Return [x, y] of the center of cell containing provided text 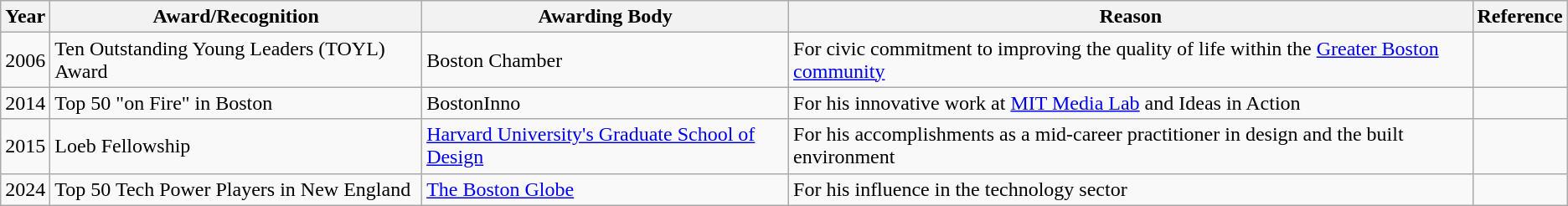
Boston Chamber [606, 60]
The Boston Globe [606, 189]
For his influence in the technology sector [1131, 189]
Top 50 "on Fire" in Boston [236, 103]
For his accomplishments as a mid-career practitioner in design and the built environment [1131, 146]
2024 [25, 189]
Award/Recognition [236, 17]
Loeb Fellowship [236, 146]
Year [25, 17]
BostonInno [606, 103]
Ten Outstanding Young Leaders (TOYL) Award [236, 60]
Reference [1519, 17]
Awarding Body [606, 17]
2006 [25, 60]
2014 [25, 103]
Harvard University's Graduate School of Design [606, 146]
For civic commitment to improving the quality of life within the Greater Boston community [1131, 60]
For his innovative work at MIT Media Lab and Ideas in Action [1131, 103]
Reason [1131, 17]
2015 [25, 146]
Top 50 Tech Power Players in New England [236, 189]
